Extract the (X, Y) coordinate from the center of the cell holding the provided text.  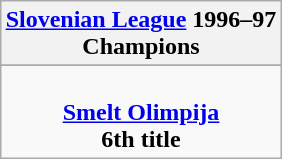
Slovenian League 1996–97Champions (141, 34)
Smelt Olimpija6th title (141, 112)
